From the cell containing the given text, extract its center point as [X, Y] coordinate. 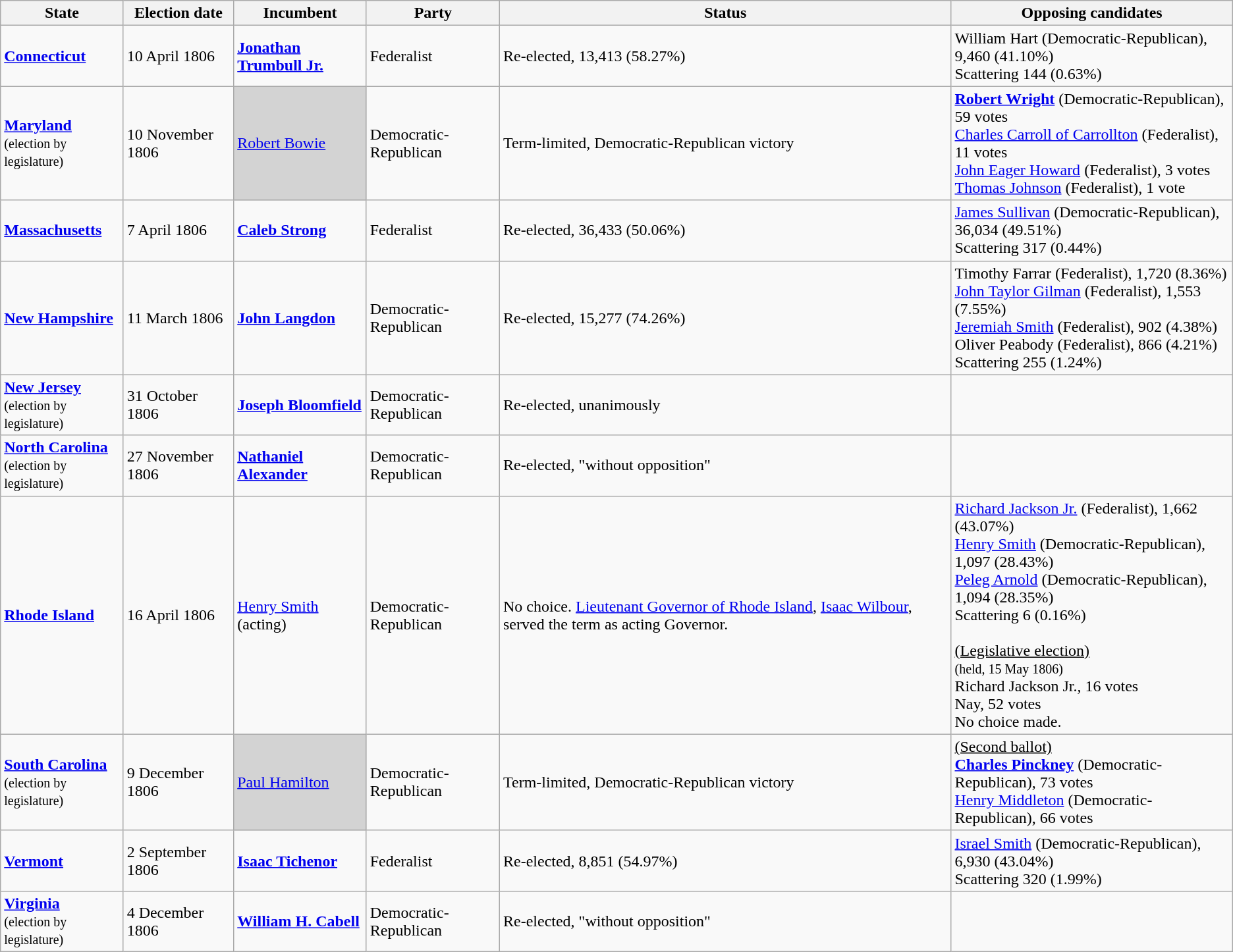
Vermont [62, 860]
Joseph Bloomfield [300, 405]
Virginia(election by legislature) [62, 921]
Henry Smith (acting) [300, 615]
16 April 1806 [178, 615]
Robert Bowie [300, 144]
William Hart (Democratic-Republican), 9,460 (41.10%)Scattering 144 (0.63%) [1092, 56]
Status [725, 13]
10 April 1806 [178, 56]
2 September 1806 [178, 860]
John Langdon [300, 317]
New Jersey(election by legislature) [62, 405]
Israel Smith (Democratic-Republican), 6,930 (43.04%)Scattering 320 (1.99%) [1092, 860]
Massachusetts [62, 230]
Opposing candidates [1092, 13]
Incumbent [300, 13]
Re-elected, 8,851 (54.97%) [725, 860]
11 March 1806 [178, 317]
Nathaniel Alexander [300, 465]
Isaac Tichenor [300, 860]
9 December 1806 [178, 782]
(Second ballot)Charles Pinckney (Democratic-Republican), 73 votesHenry Middleton (Democratic-Republican), 66 votes [1092, 782]
William H. Cabell [300, 921]
4 December 1806 [178, 921]
No choice. Lieutenant Governor of Rhode Island, Isaac Wilbour, served the term as acting Governor. [725, 615]
State [62, 13]
Election date [178, 13]
Re-elected, unanimously [725, 405]
New Hampshire [62, 317]
Party [433, 13]
7 April 1806 [178, 230]
Paul Hamilton [300, 782]
South Carolina(election by legislature) [62, 782]
Re-elected, 13,413 (58.27%) [725, 56]
27 November 1806 [178, 465]
James Sullivan (Democratic-Republican), 36,034 (49.51%)Scattering 317 (0.44%) [1092, 230]
Connecticut [62, 56]
10 November 1806 [178, 144]
Re-elected, 36,433 (50.06%) [725, 230]
Jonathan Trumbull Jr. [300, 56]
Rhode Island [62, 615]
Maryland(election by legislature) [62, 144]
Re-elected, 15,277 (74.26%) [725, 317]
Caleb Strong [300, 230]
31 October 1806 [178, 405]
North Carolina(election by legislature) [62, 465]
